Search for the cell housing the specified text and yield its [X, Y] center coordinate. 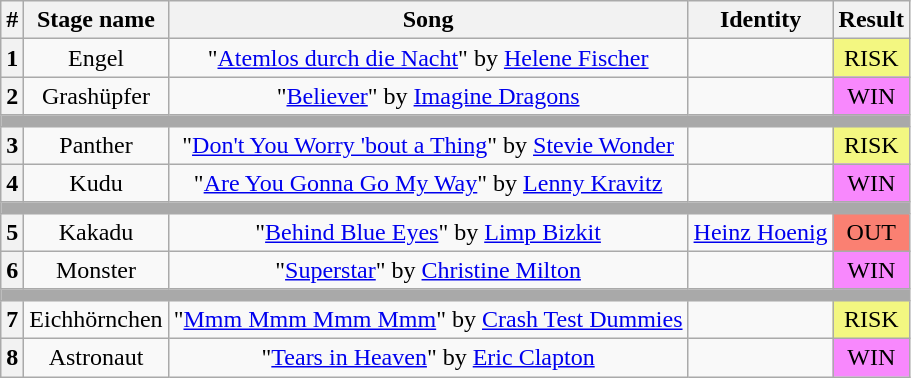
Astronaut [96, 357]
Eichhörnchen [96, 319]
"Tears in Heaven" by Eric Clapton [428, 357]
Kudu [96, 183]
5 [12, 232]
Engel [96, 58]
"Don't You Worry 'bout a Thing" by Stevie Wonder [428, 145]
7 [12, 319]
Result [871, 20]
"Behind Blue Eyes" by Limp Bizkit [428, 232]
Grashüpfer [96, 96]
2 [12, 96]
3 [12, 145]
OUT [871, 232]
"Are You Gonna Go My Way" by Lenny Kravitz [428, 183]
"Mmm Mmm Mmm Mmm" by Crash Test Dummies [428, 319]
"Atemlos durch die Nacht" by Helene Fischer [428, 58]
Heinz Hoenig [760, 232]
1 [12, 58]
Stage name [96, 20]
Identity [760, 20]
Panther [96, 145]
Kakadu [96, 232]
Monster [96, 270]
8 [12, 357]
"Believer" by Imagine Dragons [428, 96]
"Superstar" by Christine Milton [428, 270]
4 [12, 183]
# [12, 20]
Song [428, 20]
6 [12, 270]
